Extract the (x, y) coordinate from the center of the cell holding the provided text.  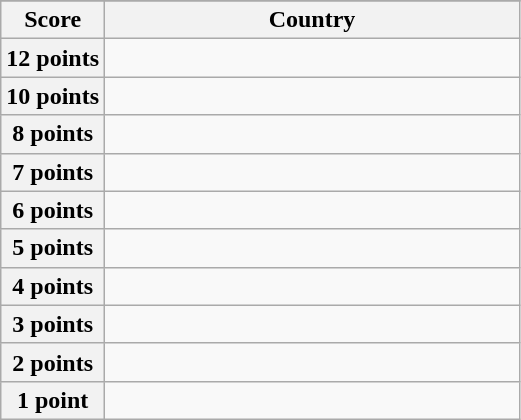
12 points (53, 58)
1 point (53, 400)
10 points (53, 96)
5 points (53, 248)
8 points (53, 134)
4 points (53, 286)
2 points (53, 362)
7 points (53, 172)
Country (312, 20)
3 points (53, 324)
Score (53, 20)
6 points (53, 210)
